Return (x, y) of the center of cell containing provided text 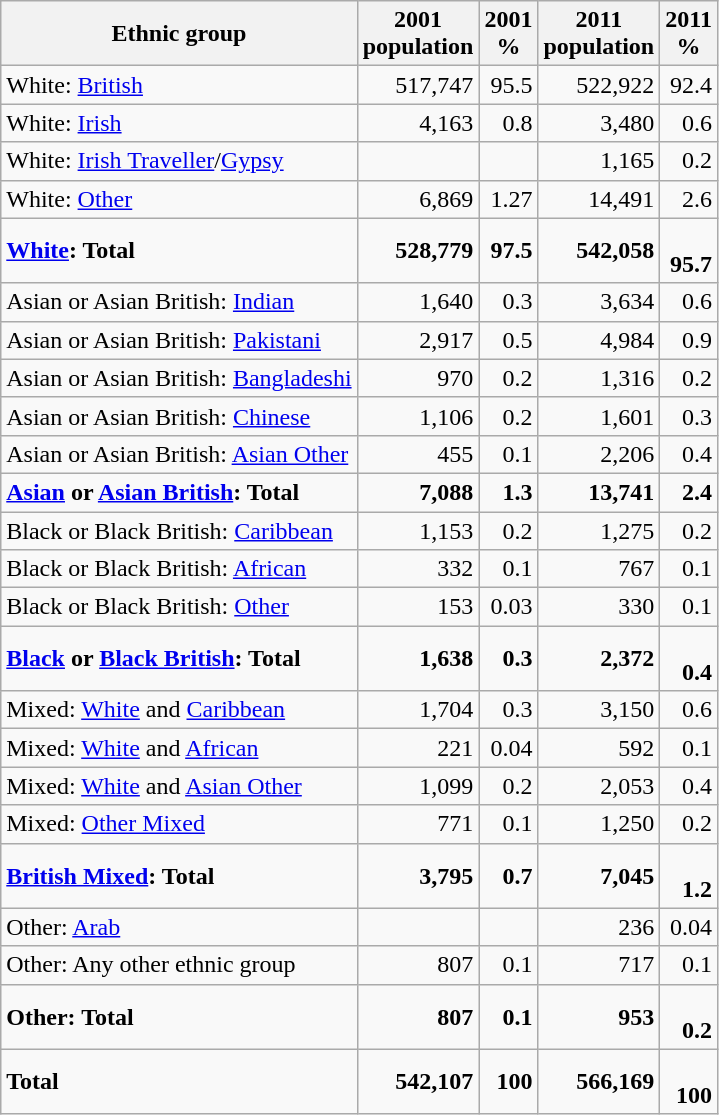
Total (179, 1082)
970 (418, 378)
1.3 (508, 492)
2,917 (418, 340)
153 (418, 607)
1,153 (418, 531)
Other: Any other ethnic group (179, 965)
2,053 (599, 786)
White: Irish Traveller/Gypsy (179, 161)
455 (418, 454)
592 (599, 748)
Other: Arab (179, 927)
1,275 (599, 531)
3,480 (599, 123)
2011% (689, 34)
4,984 (599, 340)
14,491 (599, 199)
1,601 (599, 416)
1,640 (418, 302)
13,741 (599, 492)
2,372 (599, 658)
Other: Total (179, 1016)
566,169 (599, 1082)
1,165 (599, 161)
0.9 (689, 340)
Mixed: White and Caribbean (179, 710)
1,638 (418, 658)
3,795 (418, 876)
1,704 (418, 710)
2011population (599, 34)
White: Other (179, 199)
1.2 (689, 876)
1,099 (418, 786)
4,163 (418, 123)
Asian or Asian British: Total (179, 492)
2.6 (689, 199)
White: British (179, 85)
British Mixed: Total (179, 876)
2001population (418, 34)
2001% (508, 34)
3,634 (599, 302)
7,045 (599, 876)
767 (599, 569)
332 (418, 569)
522,922 (599, 85)
Black or Black British: Other (179, 607)
Asian or Asian British: Asian Other (179, 454)
0.8 (508, 123)
2.4 (689, 492)
92.4 (689, 85)
Mixed: White and African (179, 748)
White: Total (179, 250)
771 (418, 824)
Asian or Asian British: Bangladeshi (179, 378)
528,779 (418, 250)
Ethnic group (179, 34)
2,206 (599, 454)
1,316 (599, 378)
95.7 (689, 250)
Black or Black British: African (179, 569)
Asian or Asian British: Chinese (179, 416)
Black or Black British: Caribbean (179, 531)
97.5 (508, 250)
0.03 (508, 607)
Mixed: Other Mixed (179, 824)
7,088 (418, 492)
Mixed: White and Asian Other (179, 786)
White: Irish (179, 123)
0.5 (508, 340)
Asian or Asian British: Pakistani (179, 340)
542,107 (418, 1082)
6,869 (418, 199)
517,747 (418, 85)
Black or Black British: Total (179, 658)
1,106 (418, 416)
1.27 (508, 199)
3,150 (599, 710)
236 (599, 927)
0.7 (508, 876)
Asian or Asian British: Indian (179, 302)
1,250 (599, 824)
542,058 (599, 250)
330 (599, 607)
95.5 (508, 85)
717 (599, 965)
953 (599, 1016)
221 (418, 748)
